Extract the [x, y] coordinate from the center of the cell holding the provided text.  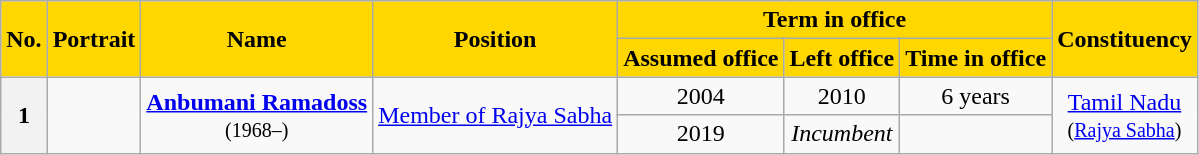
Time in office [976, 58]
Constituency [1125, 39]
6 years [976, 96]
Name [257, 39]
2010 [842, 96]
Tamil Nadu(Rajya Sabha) [1125, 115]
Left office [842, 58]
Member of Rajya Sabha [496, 115]
Anbumani Ramadoss(1968–) [257, 115]
Portrait [94, 39]
Position [496, 39]
Assumed office [701, 58]
1 [24, 115]
Term in office [835, 20]
No. [24, 39]
2004 [701, 96]
Incumbent [842, 134]
2019 [701, 134]
